Identify which cell holds the provided text, then report its [x, y] central coordinate. 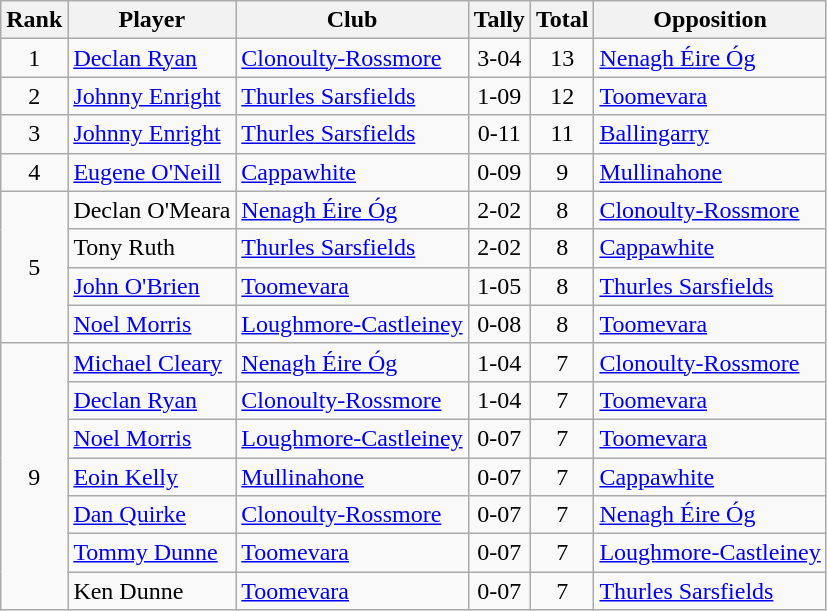
Player [152, 20]
13 [562, 58]
3-04 [499, 58]
0-08 [499, 324]
Eugene O'Neill [152, 172]
1-09 [499, 96]
Michael Cleary [152, 362]
John O'Brien [152, 286]
Tommy Dunne [152, 553]
0-11 [499, 134]
11 [562, 134]
4 [34, 172]
Eoin Kelly [152, 477]
Dan Quirke [152, 515]
3 [34, 134]
Opposition [710, 20]
Total [562, 20]
Declan O'Meara [152, 210]
Tony Ruth [152, 248]
1-05 [499, 286]
5 [34, 267]
Tally [499, 20]
2 [34, 96]
Ken Dunne [152, 591]
12 [562, 96]
Ballingarry [710, 134]
Club [352, 20]
Rank [34, 20]
0-09 [499, 172]
1 [34, 58]
